From the cell containing the given text, extract its center point as [X, Y] coordinate. 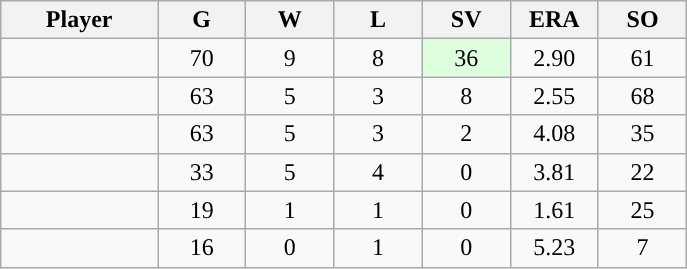
3.81 [554, 172]
ERA [554, 20]
2.55 [554, 96]
G [202, 20]
61 [642, 58]
Player [80, 20]
5.23 [554, 248]
68 [642, 96]
4 [378, 172]
36 [466, 58]
SV [466, 20]
25 [642, 210]
33 [202, 172]
70 [202, 58]
W [290, 20]
35 [642, 134]
19 [202, 210]
2.90 [554, 58]
2 [466, 134]
L [378, 20]
7 [642, 248]
4.08 [554, 134]
22 [642, 172]
1.61 [554, 210]
SO [642, 20]
9 [290, 58]
16 [202, 248]
